Pinpoint the cell where the given text exists, returning its [X, Y] midpoint coordinate. 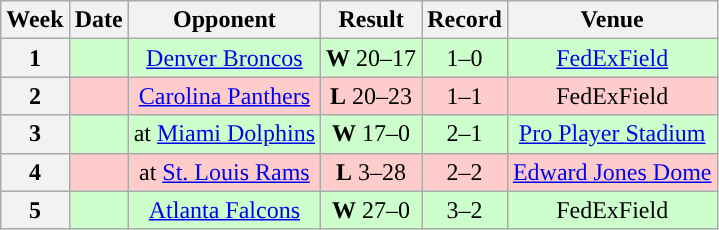
W 17–0 [372, 134]
W 27–0 [372, 210]
2 [35, 96]
Date [98, 20]
2–1 [465, 134]
Pro Player Stadium [612, 134]
2–2 [465, 172]
5 [35, 210]
3 [35, 134]
Edward Jones Dome [612, 172]
W 20–17 [372, 58]
1–0 [465, 58]
Opponent [224, 20]
4 [35, 172]
L 20–23 [372, 96]
Atlanta Falcons [224, 210]
at Miami Dolphins [224, 134]
Week [35, 20]
1 [35, 58]
1–1 [465, 96]
Venue [612, 20]
Denver Broncos [224, 58]
at St. Louis Rams [224, 172]
Carolina Panthers [224, 96]
L 3–28 [372, 172]
Record [465, 20]
Result [372, 20]
3–2 [465, 210]
